Scan for the cell matching the given text and deliver its [X, Y] coordinate at center. 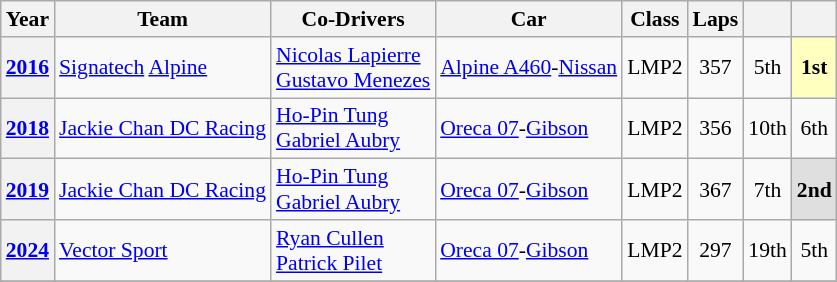
2016 [28, 68]
Alpine A460-Nissan [528, 68]
356 [716, 128]
2024 [28, 250]
367 [716, 190]
7th [768, 190]
Signatech Alpine [162, 68]
6th [814, 128]
Team [162, 19]
Laps [716, 19]
Co-Drivers [353, 19]
2018 [28, 128]
Nicolas Lapierre Gustavo Menezes [353, 68]
10th [768, 128]
19th [768, 250]
Ryan Cullen Patrick Pilet [353, 250]
2nd [814, 190]
Vector Sport [162, 250]
1st [814, 68]
Class [654, 19]
Year [28, 19]
2019 [28, 190]
297 [716, 250]
Car [528, 19]
357 [716, 68]
